Detect which cell encompasses the target text, then output its [x, y] center coordinate. 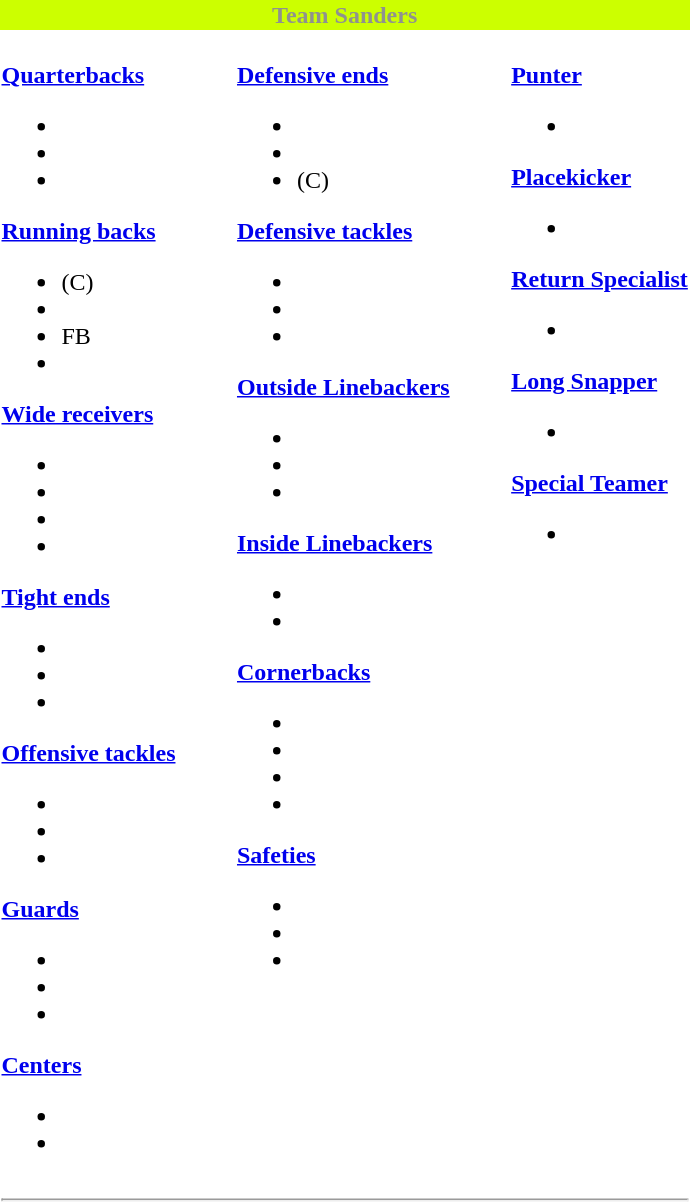
PunterPlacekickerReturn SpecialistLong SnapperSpecial Teamer [600, 608]
Team Sanders [344, 15]
Defensive ends (C)Defensive tacklesOutside LinebackersInside LinebackersCornerbacksSafeties [343, 608]
QuarterbacksRunning backs (C) FBWide receiversTight endsOffensive tacklesGuardsCenters [88, 608]
